Detect which cell encompasses the target text, then output its [x, y] center coordinate. 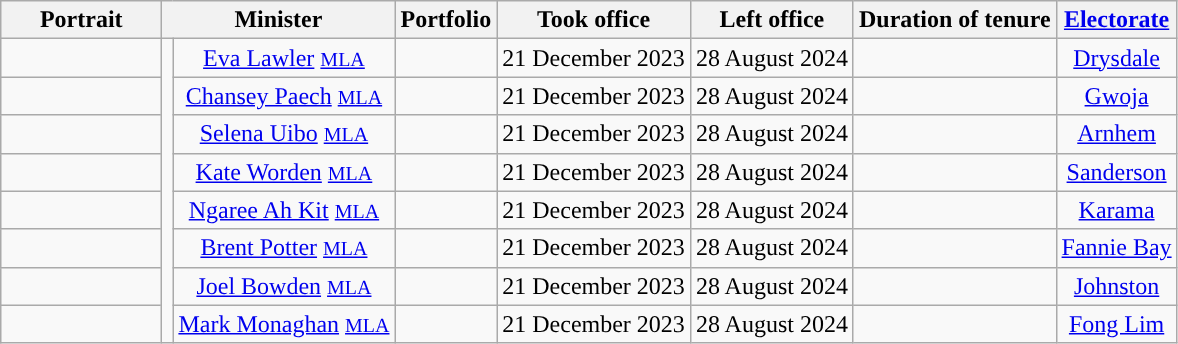
Duration of tenure [954, 20]
Drysdale [1116, 58]
Brent Potter MLA [284, 248]
Gwoja [1116, 96]
Left office [772, 20]
Kate Worden MLA [284, 172]
Mark Monaghan MLA [284, 324]
Chansey Paech MLA [284, 96]
Portrait [82, 20]
Portfolio [446, 20]
Joel Bowden MLA [284, 286]
Karama [1116, 210]
Ngaree Ah Kit MLA [284, 210]
Fong Lim [1116, 324]
Arnhem [1116, 134]
Johnston [1116, 286]
Fannie Bay [1116, 248]
Minister [278, 20]
Selena Uibo MLA [284, 134]
Took office [594, 20]
Eva Lawler MLA [284, 58]
Sanderson [1116, 172]
Electorate [1116, 20]
